Capture the cell that displays the provided text and extract its (X, Y) central coordinate. 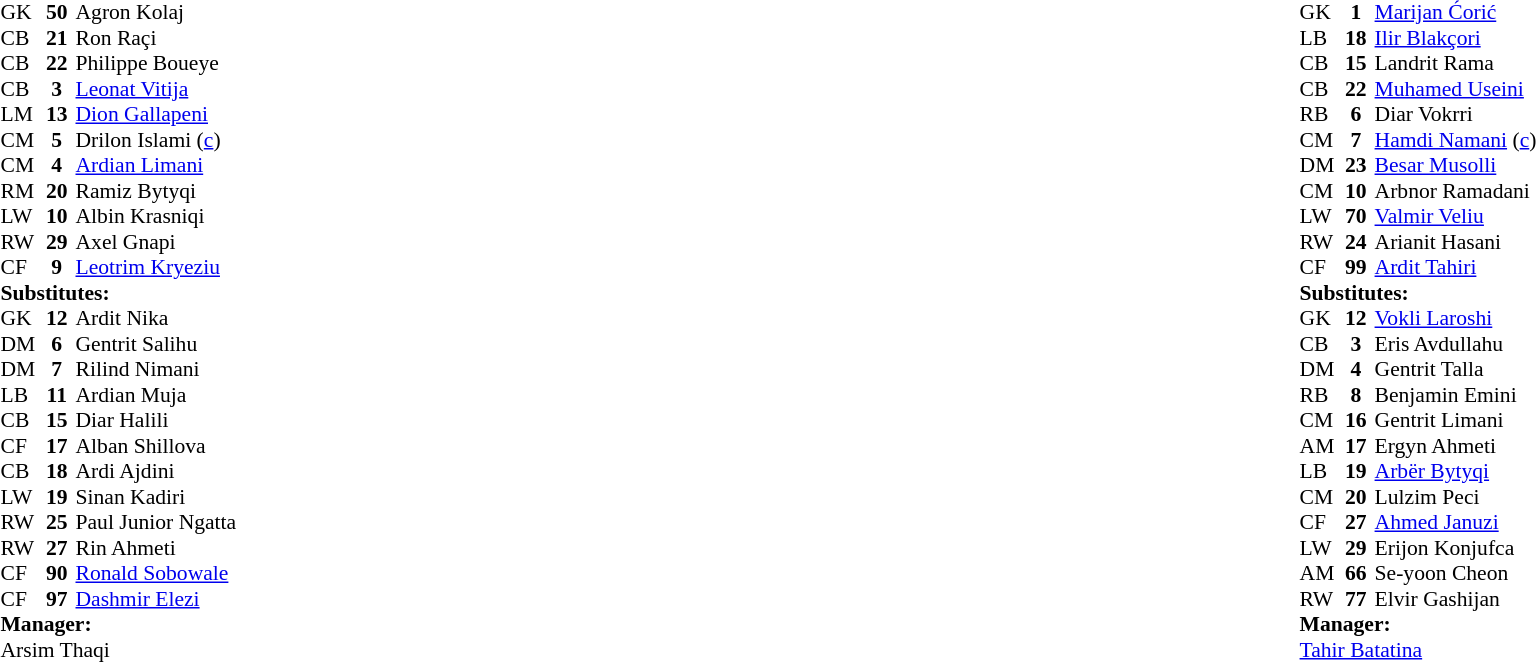
11 (57, 395)
Ron Raçi (156, 38)
Ronald Sobowale (156, 573)
24 (1356, 242)
Rin Ahmeti (156, 548)
77 (1356, 599)
90 (57, 573)
Paul Junior Ngatta (156, 523)
Rilind Nimani (156, 369)
Drilon Islami (c) (156, 140)
RM (19, 191)
50 (57, 13)
99 (1356, 267)
Ardit Nika (156, 319)
Dashmir Elezi (156, 599)
Ramiz Bytyqi (156, 191)
Philippe Boueye (156, 63)
66 (1356, 573)
Diar Halili (156, 421)
Alban Shillova (156, 446)
Leonat Vitija (156, 89)
Ardian Limani (156, 165)
70 (1356, 217)
Ardi Ajdini (156, 471)
25 (57, 523)
Sinan Kadiri (156, 497)
Manager: (118, 625)
Substitutes: (118, 293)
Gentrit Salihu (156, 344)
5 (57, 140)
16 (1356, 421)
21 (57, 38)
23 (1356, 165)
9 (57, 267)
1 (1356, 13)
13 (57, 115)
Albin Krasniqi (156, 217)
Agron Kolaj (156, 13)
8 (1356, 395)
Axel Gnapi (156, 242)
Ardian Muja (156, 395)
Dion Gallapeni (156, 115)
97 (57, 599)
Leotrim Kryeziu (156, 267)
LM (19, 115)
